Provide the (X, Y) coordinate of the cell's center where the given text is located.  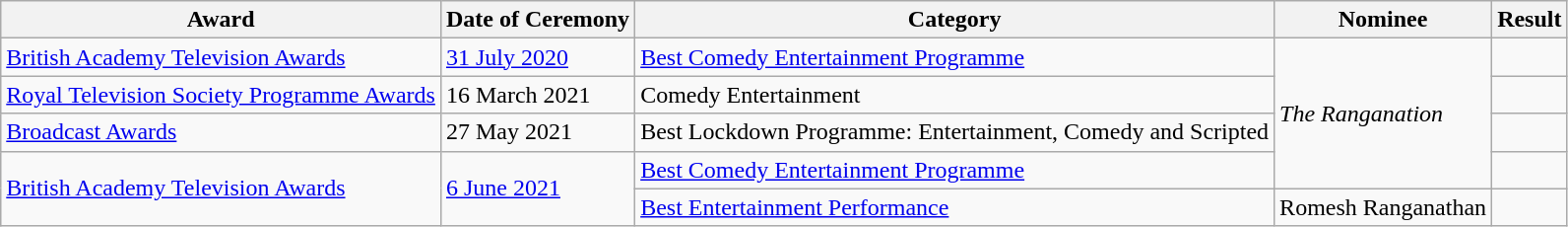
Best Entertainment Performance (955, 207)
16 March 2021 (538, 95)
The Ranganation (1383, 113)
Result (1530, 20)
Award (221, 20)
Nominee (1383, 20)
Date of Ceremony (538, 20)
27 May 2021 (538, 132)
31 July 2020 (538, 57)
Category (955, 20)
Royal Television Society Programme Awards (221, 95)
6 June 2021 (538, 189)
Comedy Entertainment (955, 95)
Broadcast Awards (221, 132)
Romesh Ranganathan (1383, 207)
Best Lockdown Programme: Entertainment, Comedy and Scripted (955, 132)
